Identify which cell holds the provided text, then report its (x, y) central coordinate. 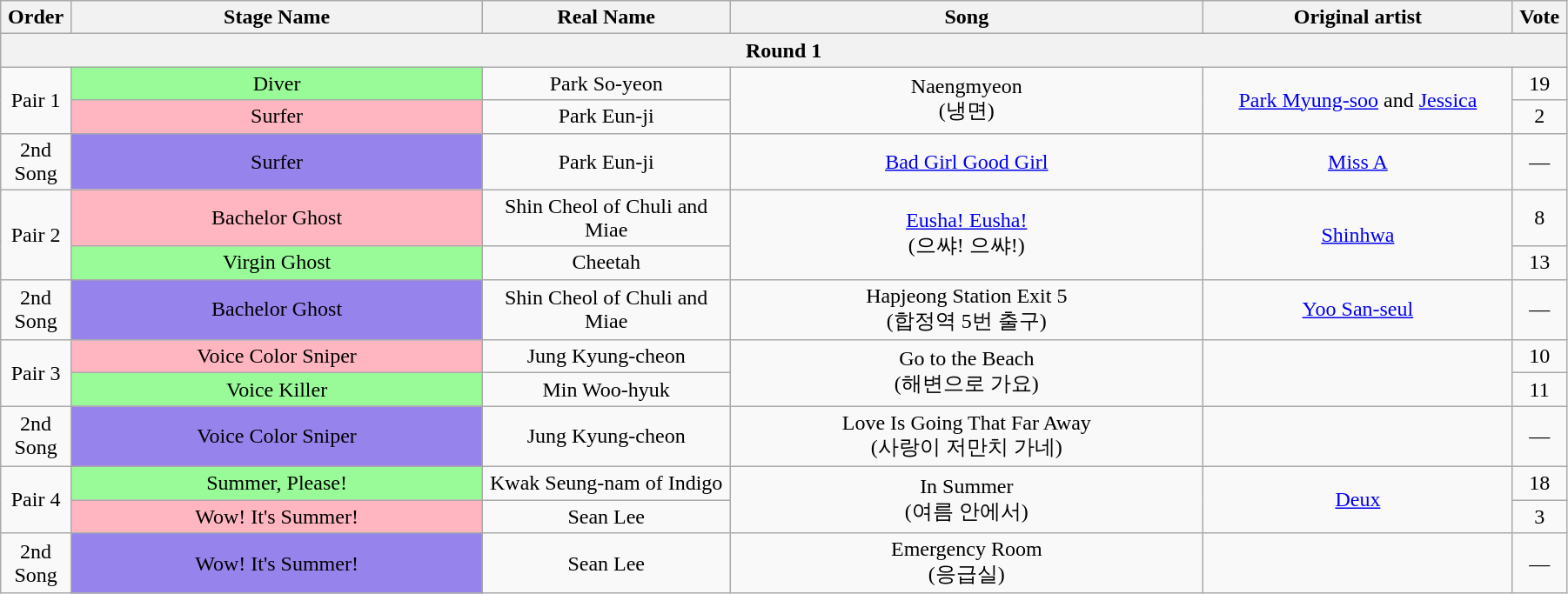
Park Myung-soo and Jessica (1357, 100)
Cheetah (606, 263)
Miss A (1357, 162)
3 (1540, 516)
Deux (1357, 499)
Yoo San-seul (1357, 310)
Real Name (606, 17)
Emergency Room(응급실) (967, 564)
18 (1540, 483)
Virgin Ghost (277, 263)
Park So-yeon (606, 83)
Hapjeong Station Exit 5(합정역 5번 출구) (967, 310)
Pair 2 (37, 235)
Summer, Please! (277, 483)
Round 1 (784, 50)
Eusha! Eusha!(으쌰! 으쌰!) (967, 235)
Pair 1 (37, 100)
Order (37, 17)
19 (1540, 83)
Vote (1540, 17)
2 (1540, 117)
Bad Girl Good Girl (967, 162)
In Summer(여름 안에서) (967, 499)
Go to the Beach(해변으로 가요) (967, 373)
10 (1540, 357)
13 (1540, 263)
8 (1540, 217)
Min Woo-hyuk (606, 390)
Pair 3 (37, 373)
Original artist (1357, 17)
Kwak Seung-nam of Indigo (606, 483)
Diver (277, 83)
Song (967, 17)
Pair 4 (37, 499)
Shinhwa (1357, 235)
Voice Killer (277, 390)
11 (1540, 390)
Naengmyeon(냉면) (967, 100)
Love Is Going That Far Away(사랑이 저만치 가네) (967, 437)
Stage Name (277, 17)
